Identify which cell holds the provided text, then report its [X, Y] central coordinate. 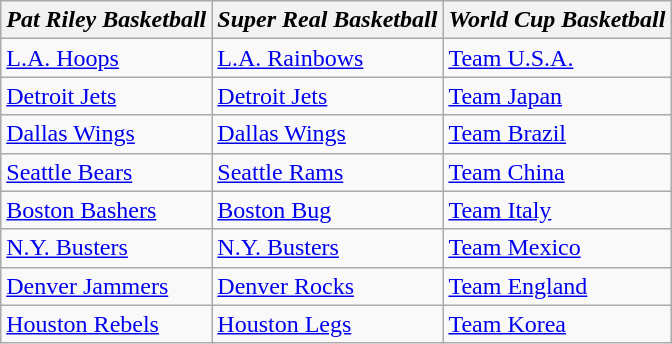
Team Brazil [557, 134]
Denver Jammers [106, 286]
World Cup Basketball [557, 20]
Seattle Rams [328, 172]
Team Italy [557, 210]
Team Mexico [557, 248]
Team U.S.A. [557, 58]
Boston Bug [328, 210]
Seattle Bears [106, 172]
Super Real Basketball [328, 20]
Houston Rebels [106, 324]
Team England [557, 286]
L.A. Rainbows [328, 58]
Team China [557, 172]
Houston Legs [328, 324]
Boston Bashers [106, 210]
Denver Rocks [328, 286]
Team Japan [557, 96]
Team Korea [557, 324]
Pat Riley Basketball [106, 20]
L.A. Hoops [106, 58]
